Search for the cell housing the specified text and yield its [X, Y] center coordinate. 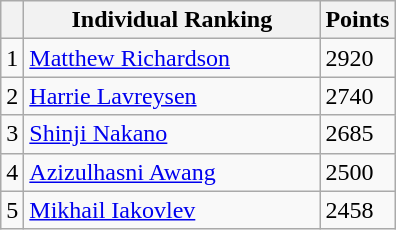
2500 [358, 172]
2458 [358, 210]
Mikhail Iakovlev [172, 210]
Harrie Lavreysen [172, 96]
5 [12, 210]
2685 [358, 134]
2740 [358, 96]
2 [12, 96]
Individual Ranking [172, 20]
4 [12, 172]
1 [12, 58]
Matthew Richardson [172, 58]
Azizulhasni Awang [172, 172]
Shinji Nakano [172, 134]
3 [12, 134]
Points [358, 20]
2920 [358, 58]
